Return the [X, Y] coordinate for the center point of the cell that contains the specified text.  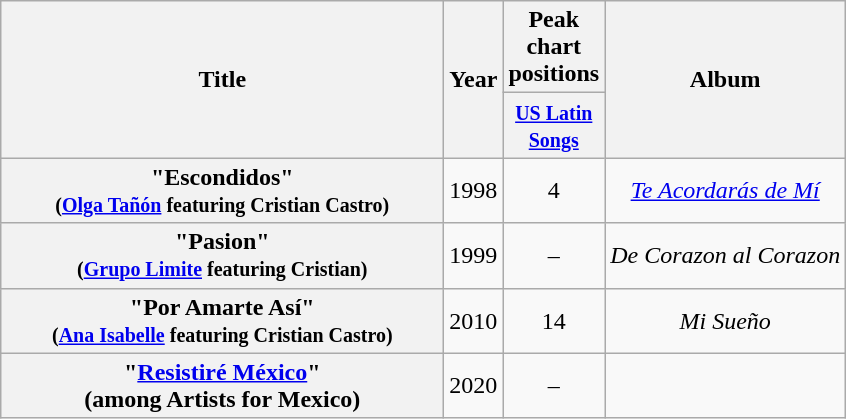
Title [222, 80]
"Resistiré México"(among Artists for Mexico) [222, 386]
Peak chart positions [554, 47]
US Latin Songs [554, 126]
2010 [474, 320]
"Pasion"(Grupo Limite featuring Cristian) [222, 256]
De Corazon al Corazon [726, 256]
1998 [474, 190]
Mi Sueño [726, 320]
2020 [474, 386]
4 [554, 190]
Album [726, 80]
1999 [474, 256]
Year [474, 80]
"Por Amarte Así"(Ana Isabelle featuring Cristian Castro) [222, 320]
14 [554, 320]
"Escondidos"(Olga Tañón featuring Cristian Castro) [222, 190]
Te Acordarás de Mí [726, 190]
